Provide the [x, y] coordinate of the cell's center where the given text is located.  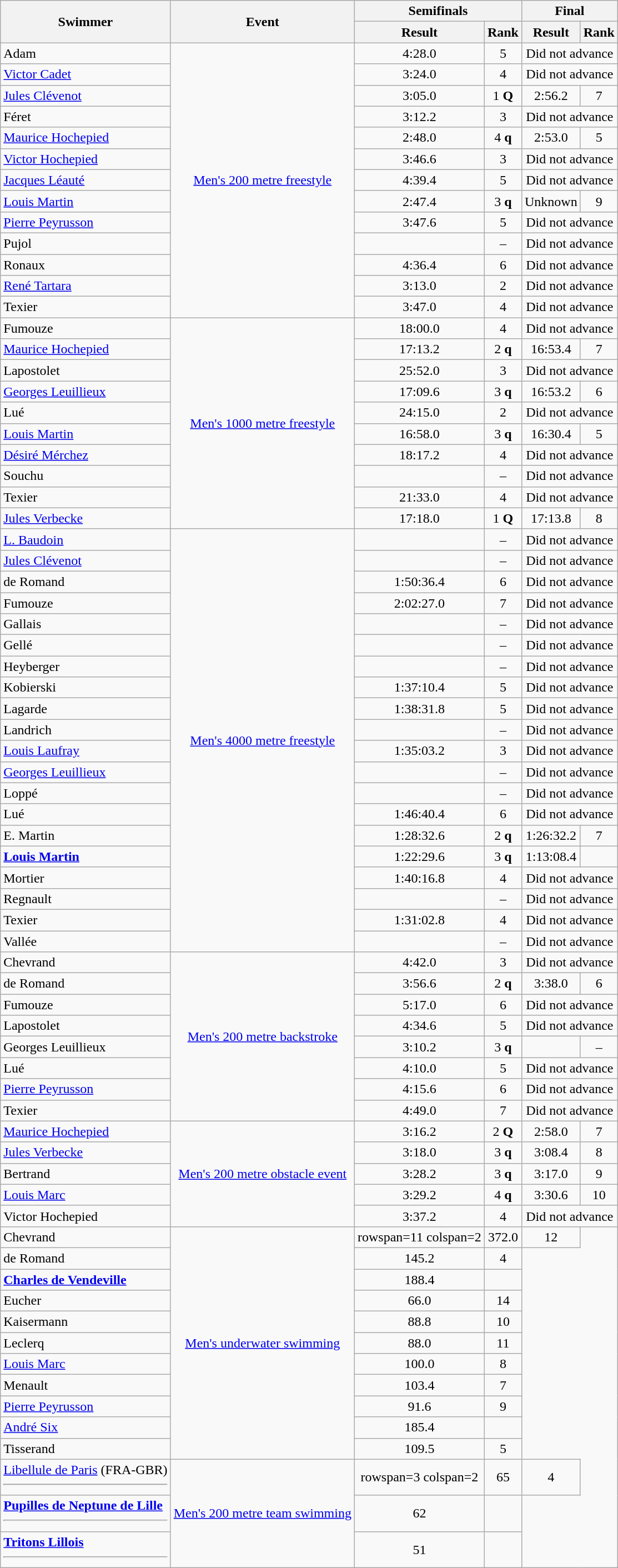
Men's 200 metre team swimming [262, 1513]
1:50:36.4 [419, 582]
1:28:32.6 [419, 835]
65 [503, 1477]
4:34.6 [419, 1026]
3:28.2 [419, 1174]
3:17.0 [551, 1174]
4:42.0 [419, 963]
21:33.0 [419, 497]
Men's 200 metre backstroke [262, 1036]
Désiré Mérchez [86, 455]
3:13.0 [419, 286]
Final [570, 11]
Event [262, 22]
109.5 [419, 1449]
E. Martin [86, 835]
1:13:08.4 [551, 856]
Gellé [86, 645]
Men's 1000 metre freestyle [262, 423]
3:24.0 [419, 74]
1:37:10.4 [419, 688]
88.0 [419, 1343]
Men's 200 metre freestyle [262, 180]
rowspan=11 colspan=2 [419, 1237]
12 [551, 1237]
2:48.0 [419, 138]
L. Baudoin [86, 539]
88.8 [419, 1322]
3:56.6 [419, 984]
3:37.2 [419, 1216]
2 Q [503, 1131]
4:39.4 [419, 180]
Tritons Lillois [86, 1550]
4:10.0 [419, 1068]
3:18.0 [419, 1153]
Swimmer [86, 22]
62 [419, 1513]
Souchu [86, 476]
Menault [86, 1385]
51 [419, 1550]
André Six [86, 1427]
1:35:03.2 [419, 751]
3:16.2 [419, 1131]
17:13.2 [419, 349]
2:58.0 [551, 1131]
Ronaux [86, 265]
Gallais [86, 624]
rowspan=3 colspan=2 [419, 1477]
4:49.0 [419, 1110]
René Tartara [86, 286]
2:02:27.0 [419, 603]
16:30.4 [551, 434]
1:22:29.6 [419, 856]
3:05.0 [419, 96]
3:30.6 [551, 1195]
3:12.2 [419, 117]
4:15.6 [419, 1089]
372.0 [503, 1237]
188.4 [419, 1279]
1:26:32.2 [551, 835]
Kobierski [86, 688]
4:36.4 [419, 265]
Lagarde [86, 709]
1:38:31.8 [419, 709]
91.6 [419, 1406]
16:53.2 [551, 392]
17:09.6 [419, 392]
18:00.0 [419, 328]
16:53.4 [551, 349]
Tisserand [86, 1449]
3:38.0 [551, 984]
5:17.0 [419, 1005]
66.0 [419, 1301]
17:18.0 [419, 518]
100.0 [419, 1364]
24:15.0 [419, 413]
Bertrand [86, 1174]
Landrich [86, 730]
18:17.2 [419, 455]
Men's underwater swimming [262, 1343]
Mortier [86, 878]
1:46:40.4 [419, 814]
Unknown [551, 201]
Louis Laufray [86, 751]
Victor Cadet [86, 74]
14 [503, 1301]
1:40:16.8 [419, 878]
145.2 [419, 1258]
3:47.6 [419, 222]
Vallée [86, 941]
Féret [86, 117]
3:08.4 [551, 1153]
Adam [86, 53]
Loppé [86, 793]
Pujol [86, 243]
Men's 200 metre obstacle event [262, 1174]
25:52.0 [419, 370]
185.4 [419, 1427]
4:28.0 [419, 53]
11 [503, 1343]
16:58.0 [419, 434]
Pupilles de Neptune de Lille [86, 1513]
1:31:02.8 [419, 920]
3:47.0 [419, 307]
Jacques Léauté [86, 180]
Men's 4000 metre freestyle [262, 740]
Leclerq [86, 1343]
Libellule de Paris (FRA-GBR) [86, 1477]
2:56.2 [551, 96]
Eucher [86, 1301]
Heyberger [86, 667]
2:53.0 [551, 138]
Semifinals [438, 11]
2:47.4 [419, 201]
Regnault [86, 899]
3:10.2 [419, 1047]
Charles de Vendeville [86, 1279]
17:13.8 [551, 518]
Kaisermann [86, 1322]
3:46.6 [419, 159]
3:29.2 [419, 1195]
103.4 [419, 1385]
